Determine the (x, y) coordinate at the center of the cell enclosing the given text.  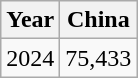
2024 (30, 58)
75,433 (98, 58)
China (98, 20)
Year (30, 20)
